Provide the (x, y) coordinate of the cell's center where the given text is located.  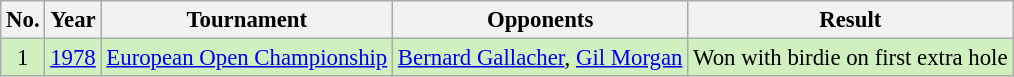
Opponents (540, 20)
Result (850, 20)
Bernard Gallacher, Gil Morgan (540, 58)
No. (23, 20)
1978 (73, 58)
European Open Championship (247, 58)
Year (73, 20)
1 (23, 58)
Won with birdie on first extra hole (850, 58)
Tournament (247, 20)
